Find where the given text appears and provide that cell's center as [X, Y] coordinate. 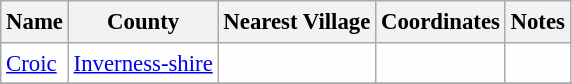
Inverness-shire [143, 62]
Nearest Village [297, 22]
Croic [35, 62]
Coordinates [441, 22]
County [143, 22]
Name [35, 22]
Notes [538, 22]
